Detect which cell encompasses the target text, then output its (X, Y) center coordinate. 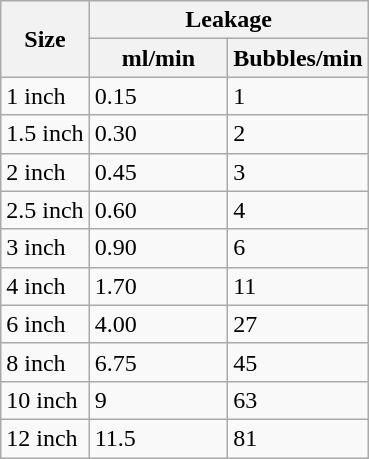
4 (298, 210)
81 (298, 438)
6 (298, 248)
2.5 inch (45, 210)
1.70 (158, 286)
0.45 (158, 172)
10 inch (45, 400)
3 (298, 172)
ml/min (158, 58)
4.00 (158, 324)
2 inch (45, 172)
0.60 (158, 210)
1 (298, 96)
6.75 (158, 362)
1.5 inch (45, 134)
27 (298, 324)
0.15 (158, 96)
Bubbles/min (298, 58)
3 inch (45, 248)
Size (45, 39)
2 (298, 134)
63 (298, 400)
1 inch (45, 96)
12 inch (45, 438)
45 (298, 362)
0.30 (158, 134)
8 inch (45, 362)
Leakage (228, 20)
11.5 (158, 438)
0.90 (158, 248)
11 (298, 286)
4 inch (45, 286)
9 (158, 400)
6 inch (45, 324)
